Output the (X, Y) coordinate of the center of the cell containing the given text.  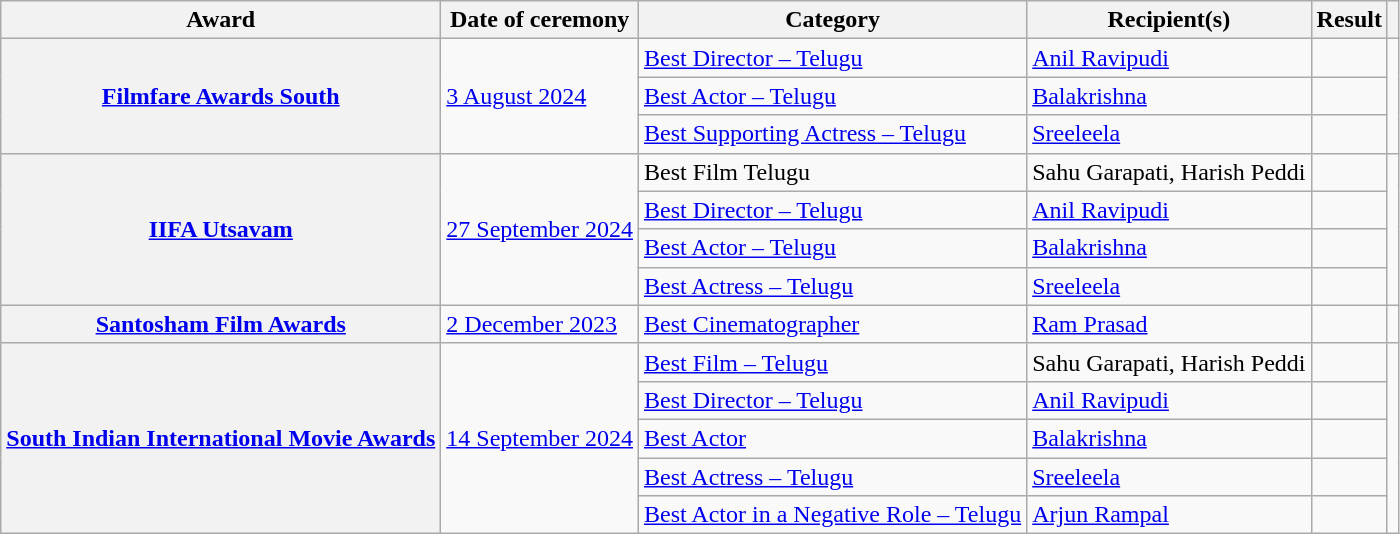
Recipient(s) (1169, 20)
South Indian International Movie Awards (221, 438)
Best Cinematographer (832, 324)
27 September 2024 (540, 229)
Best Film – Telugu (832, 362)
Ram Prasad (1169, 324)
Best Film Telugu (832, 172)
3 August 2024 (540, 96)
Date of ceremony (540, 20)
Result (1349, 20)
Best Actor (832, 438)
Category (832, 20)
IIFA Utsavam (221, 229)
2 December 2023 (540, 324)
Arjun Rampal (1169, 515)
Santosham Film Awards (221, 324)
Filmfare Awards South (221, 96)
14 September 2024 (540, 438)
Award (221, 20)
Best Actor in a Negative Role – Telugu (832, 515)
Best Supporting Actress – Telugu (832, 134)
